Return [X, Y] of the center of cell containing provided text 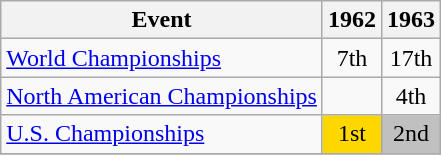
North American Championships [162, 96]
Event [162, 20]
17th [412, 58]
U.S. Championships [162, 134]
1963 [412, 20]
7th [352, 58]
1962 [352, 20]
4th [412, 96]
World Championships [162, 58]
1st [352, 134]
2nd [412, 134]
